Provide the [X, Y] coordinate of the cell's center where the given text is located.  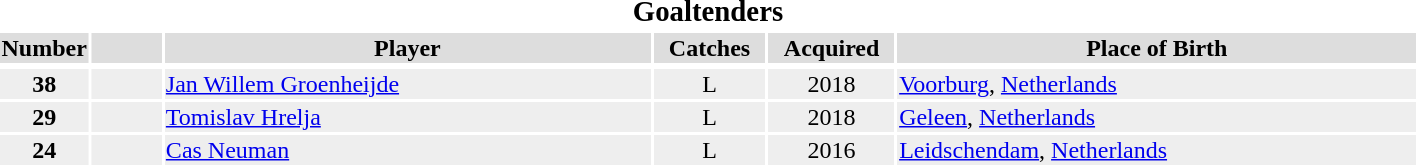
Acquired [832, 48]
2016 [832, 150]
Catches [709, 48]
29 [44, 117]
Geleen, Netherlands [1157, 117]
Voorburg, Netherlands [1157, 84]
Cas Neuman [407, 150]
38 [44, 84]
Player [407, 48]
Tomislav Hrelja [407, 117]
Leidschendam, Netherlands [1157, 150]
24 [44, 150]
Number [44, 48]
Jan Willem Groenheijde [407, 84]
Place of Birth [1157, 48]
